Identify which cell holds the provided text, then report its [X, Y] central coordinate. 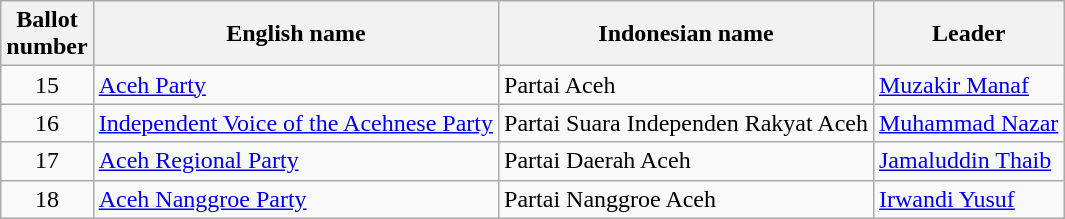
Partai Daerah Aceh [686, 161]
Irwandi Yusuf [968, 199]
Aceh Party [296, 85]
Partai Aceh [686, 85]
Leader [968, 34]
Muhammad Nazar [968, 123]
Indonesian name [686, 34]
Aceh Nanggroe Party [296, 199]
16 [47, 123]
English name [296, 34]
Partai Nanggroe Aceh [686, 199]
Ballotnumber [47, 34]
Muzakir Manaf [968, 85]
Aceh Regional Party [296, 161]
17 [47, 161]
Jamaluddin Thaib [968, 161]
15 [47, 85]
Independent Voice of the Acehnese Party [296, 123]
18 [47, 199]
Partai Suara Independen Rakyat Aceh [686, 123]
